Find where the given text appears and provide that cell's center as (X, Y) coordinate. 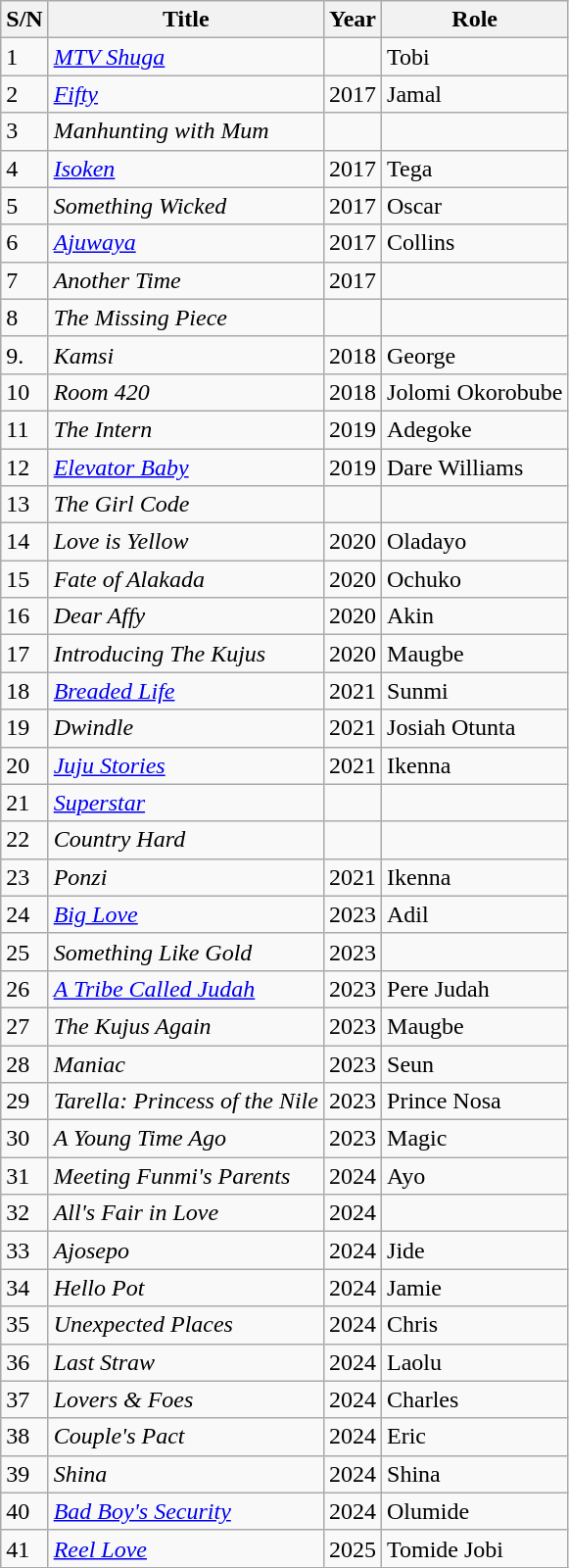
Akin (475, 616)
Isoken (186, 169)
Elevator Baby (186, 467)
Last Straw (186, 1362)
The Girl Code (186, 505)
19 (24, 728)
23 (24, 877)
37 (24, 1399)
30 (24, 1139)
28 (24, 1063)
Hello Pot (186, 1288)
22 (24, 840)
Magic (475, 1139)
40 (24, 1511)
24 (24, 914)
Fate of Alakada (186, 579)
Year (353, 20)
Meeting Funmi's Parents (186, 1176)
All's Fair in Love (186, 1213)
Bad Boy's Security (186, 1511)
Ajosepo (186, 1250)
Manhunting with Mum (186, 131)
10 (24, 392)
Oscar (475, 206)
Collins (475, 243)
Superstar (186, 803)
Title (186, 20)
Adil (475, 914)
Reel Love (186, 1548)
38 (24, 1437)
Room 420 (186, 392)
Josiah Otunta (475, 728)
Dare Williams (475, 467)
S/N (24, 20)
George (475, 355)
Tarella: Princess of the Nile (186, 1102)
Dear Affy (186, 616)
Jolomi Okorobube (475, 392)
9. (24, 355)
Ayo (475, 1176)
Ponzi (186, 877)
34 (24, 1288)
Maniac (186, 1063)
Chris (475, 1325)
Sunmi (475, 691)
33 (24, 1250)
Adegoke (475, 429)
39 (24, 1474)
15 (24, 579)
25 (24, 952)
The Intern (186, 429)
29 (24, 1102)
Lovers & Foes (186, 1399)
Fifty (186, 94)
7 (24, 280)
Seun (475, 1063)
12 (24, 467)
Unexpected Places (186, 1325)
Oladayo (475, 542)
4 (24, 169)
1 (24, 57)
5 (24, 206)
Laolu (475, 1362)
2 (24, 94)
20 (24, 765)
Jide (475, 1250)
Another Time (186, 280)
A Tribe Called Judah (186, 989)
Introducing The Kujus (186, 654)
8 (24, 318)
Prince Nosa (475, 1102)
Juju Stories (186, 765)
Breaded Life (186, 691)
Country Hard (186, 840)
Eric (475, 1437)
17 (24, 654)
The Kujus Again (186, 1026)
Olumide (475, 1511)
Jamie (475, 1288)
The Missing Piece (186, 318)
41 (24, 1548)
Dwindle (186, 728)
27 (24, 1026)
32 (24, 1213)
Something Wicked (186, 206)
Charles (475, 1399)
Kamsi (186, 355)
Tomide Jobi (475, 1548)
Big Love (186, 914)
Couple's Pact (186, 1437)
26 (24, 989)
Role (475, 20)
Ochuko (475, 579)
35 (24, 1325)
Tega (475, 169)
31 (24, 1176)
2025 (353, 1548)
MTV Shuga (186, 57)
36 (24, 1362)
3 (24, 131)
Pere Judah (475, 989)
A Young Time Ago (186, 1139)
11 (24, 429)
Tobi (475, 57)
Jamal (475, 94)
Something Like Gold (186, 952)
13 (24, 505)
18 (24, 691)
Love is Yellow (186, 542)
14 (24, 542)
Ajuwaya (186, 243)
21 (24, 803)
6 (24, 243)
16 (24, 616)
